Find where the given text appears and provide that cell's center as [x, y] coordinate. 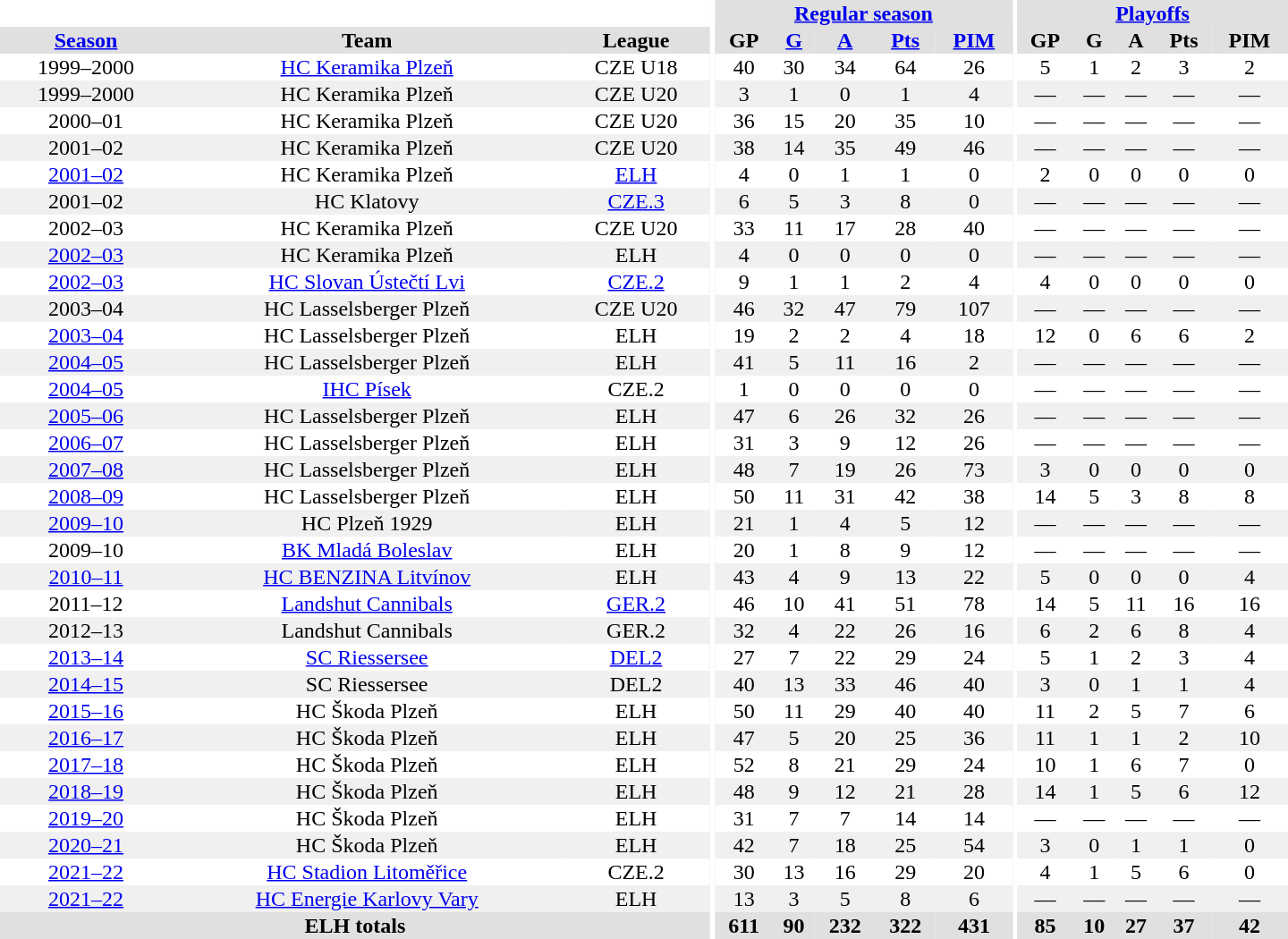
2011–12 [86, 604]
Regular season [864, 13]
90 [794, 926]
2000–01 [86, 121]
37 [1184, 926]
2006–07 [86, 443]
HC Slovan Ústečtí Lvi [367, 282]
2016–17 [86, 738]
HC Stadion Litoměřice [367, 872]
2014–15 [86, 684]
232 [844, 926]
ELH totals [355, 926]
2010–11 [86, 577]
15 [794, 121]
Playoffs [1152, 13]
49 [905, 148]
HC BENZINA Litvínov [367, 577]
Team [367, 40]
CZE U18 [636, 67]
BK Mladá Boleslav [367, 550]
2013–14 [86, 657]
51 [905, 604]
2017–18 [86, 765]
2019–20 [86, 818]
HC Plzeň 1929 [367, 523]
2007–08 [86, 469]
2015–16 [86, 711]
17 [844, 228]
73 [974, 469]
League [636, 40]
431 [974, 926]
78 [974, 604]
2008–09 [86, 496]
79 [905, 309]
322 [905, 926]
107 [974, 309]
34 [844, 67]
HC Klatovy [367, 201]
2005–06 [86, 416]
2020–21 [86, 845]
52 [744, 765]
Season [86, 40]
2012–13 [86, 630]
HC Energie Karlovy Vary [367, 899]
IHC Písek [367, 389]
85 [1045, 926]
64 [905, 67]
2018–19 [86, 791]
54 [974, 845]
43 [744, 577]
611 [744, 926]
CZE.3 [636, 201]
